Scan for the cell matching the given text and deliver its [x, y] coordinate at center. 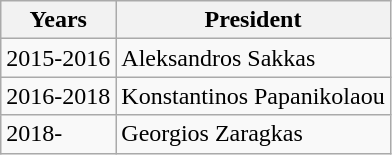
Aleksandros Sakkas [253, 58]
President [253, 20]
Konstantinos Papanikolaou [253, 96]
Georgios Zaragkas [253, 134]
2015-2016 [58, 58]
2016-2018 [58, 96]
Years [58, 20]
2018- [58, 134]
